Determine the (x, y) coordinate at the center of the cell enclosing the given text.  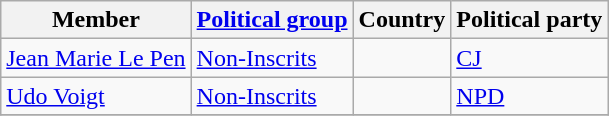
Country (402, 20)
Political group (272, 20)
NPD (530, 96)
Member (96, 20)
Jean Marie Le Pen (96, 58)
Political party (530, 20)
Udo Voigt (96, 96)
CJ (530, 58)
